Search for the cell housing the specified text and yield its [X, Y] center coordinate. 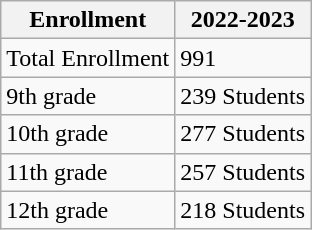
239 Students [243, 96]
10th grade [88, 134]
277 Students [243, 134]
Total Enrollment [88, 58]
218 Students [243, 210]
11th grade [88, 172]
257 Students [243, 172]
12th grade [88, 210]
Enrollment [88, 20]
9th grade [88, 96]
2022-2023 [243, 20]
991 [243, 58]
